Pinpoint the cell where the given text exists, returning its [x, y] midpoint coordinate. 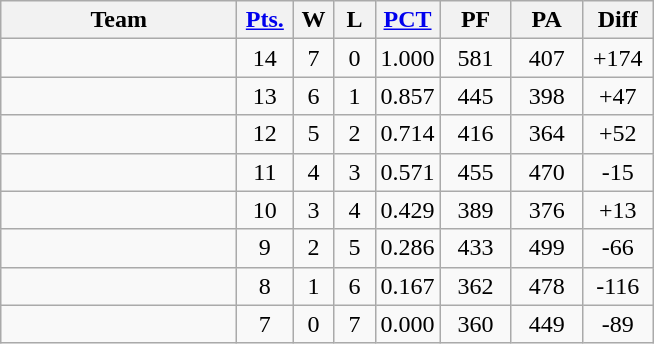
PCT [408, 20]
407 [546, 58]
PA [546, 20]
0.429 [408, 210]
416 [476, 134]
Diff [618, 20]
364 [546, 134]
PF [476, 20]
0.571 [408, 172]
L [354, 20]
+47 [618, 96]
+174 [618, 58]
1.000 [408, 58]
389 [476, 210]
499 [546, 248]
376 [546, 210]
0.167 [408, 286]
398 [546, 96]
470 [546, 172]
581 [476, 58]
8 [265, 286]
12 [265, 134]
360 [476, 324]
0.286 [408, 248]
-15 [618, 172]
-89 [618, 324]
14 [265, 58]
433 [476, 248]
10 [265, 210]
449 [546, 324]
0.000 [408, 324]
0.857 [408, 96]
W [314, 20]
Pts. [265, 20]
+13 [618, 210]
11 [265, 172]
445 [476, 96]
9 [265, 248]
455 [476, 172]
-116 [618, 286]
13 [265, 96]
478 [546, 286]
+52 [618, 134]
-66 [618, 248]
0.714 [408, 134]
362 [476, 286]
Team [119, 20]
